Output the (X, Y) coordinate of the center of the cell containing the given text.  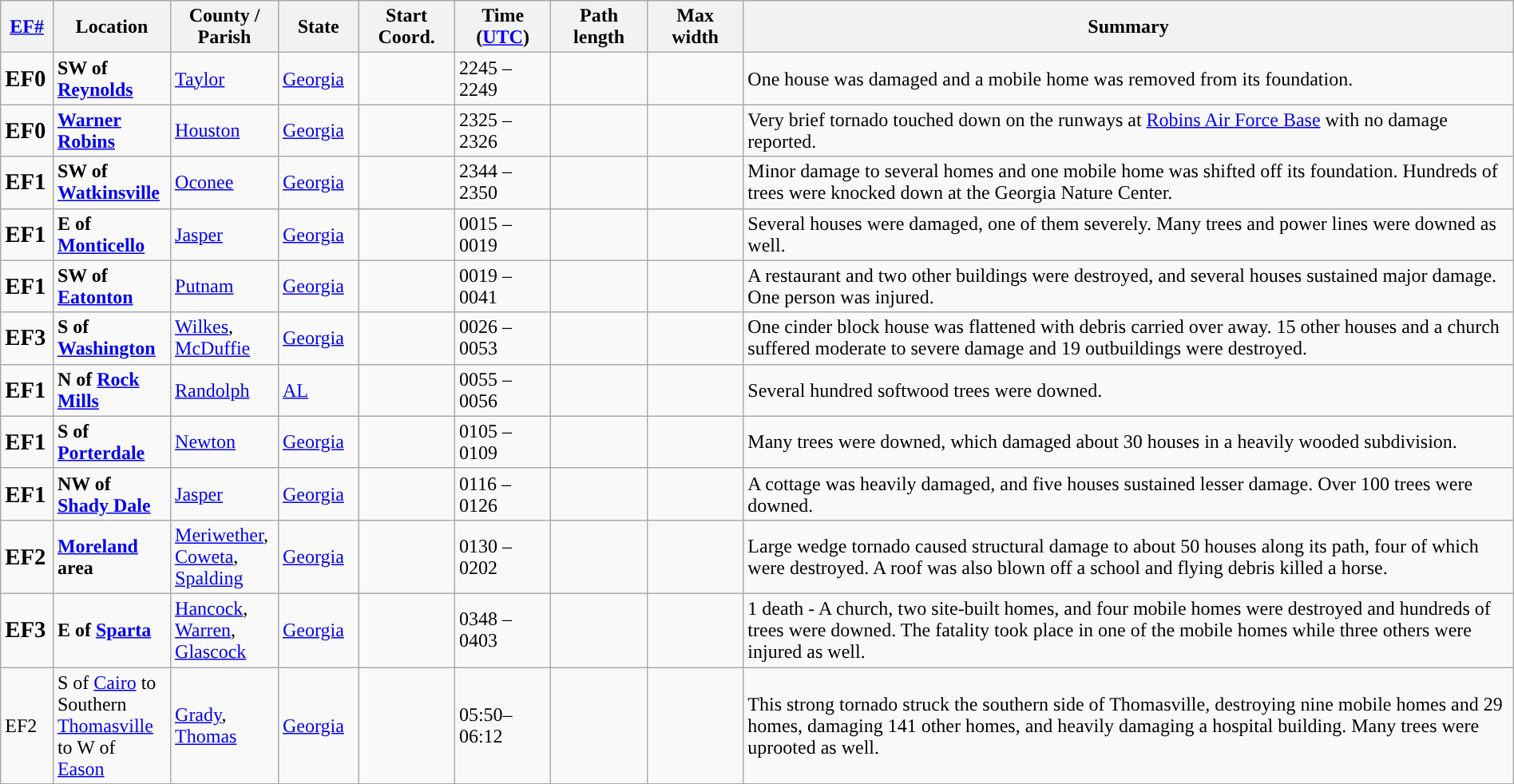
Very brief tornado touched down on the runways at Robins Air Force Base with no damage reported. (1128, 131)
05:50–06:12 (502, 726)
Several houses were damaged, one of them severely. Many trees and power lines were downed as well. (1128, 235)
NW of Shady Dale (112, 493)
SW of Reynolds (112, 78)
0348 – 0403 (502, 630)
E of Monticello (112, 235)
Taylor (225, 78)
S of Washington (112, 339)
Path length (599, 27)
County / Parish (225, 27)
0055 – 0056 (502, 390)
N of Rock Mills (112, 390)
Time (UTC) (502, 27)
0015 – 0019 (502, 235)
Location (112, 27)
Moreland area (112, 556)
2344 – 2350 (502, 182)
S of Cairo to Southern Thomasville to W of Eason (112, 726)
Wilkes, McDuffie (225, 339)
Many trees were downed, which damaged about 30 houses in a heavily wooded subdivision. (1128, 442)
AL (318, 390)
S of Porterdale (112, 442)
Several hundred softwood trees were downed. (1128, 390)
One house was damaged and a mobile home was removed from its foundation. (1128, 78)
Hancock, Warren, Glascock (225, 630)
0130 – 0202 (502, 556)
0026 – 0053 (502, 339)
Meriwether, Coweta, Spalding (225, 556)
State (318, 27)
Grady, Thomas (225, 726)
Minor damage to several homes and one mobile home was shifted off its foundation. Hundreds of trees were knocked down at the Georgia Nature Center. (1128, 182)
Max width (695, 27)
A restaurant and two other buildings were destroyed, and several houses sustained major damage. One person was injured. (1128, 286)
Putnam (225, 286)
Houston (225, 131)
2245 – 2249 (502, 78)
Warner Robins (112, 131)
2325 – 2326 (502, 131)
A cottage was heavily damaged, and five houses sustained lesser damage. Over 100 trees were downed. (1128, 493)
SW of Watkinsville (112, 182)
SW of Eatonton (112, 286)
Newton (225, 442)
Oconee (225, 182)
0116 – 0126 (502, 493)
Start Coord. (406, 27)
0105 – 0109 (502, 442)
Summary (1128, 27)
0019 – 0041 (502, 286)
E of Sparta (112, 630)
EF# (27, 27)
Randolph (225, 390)
